Identify which cell holds the provided text, then report its [x, y] central coordinate. 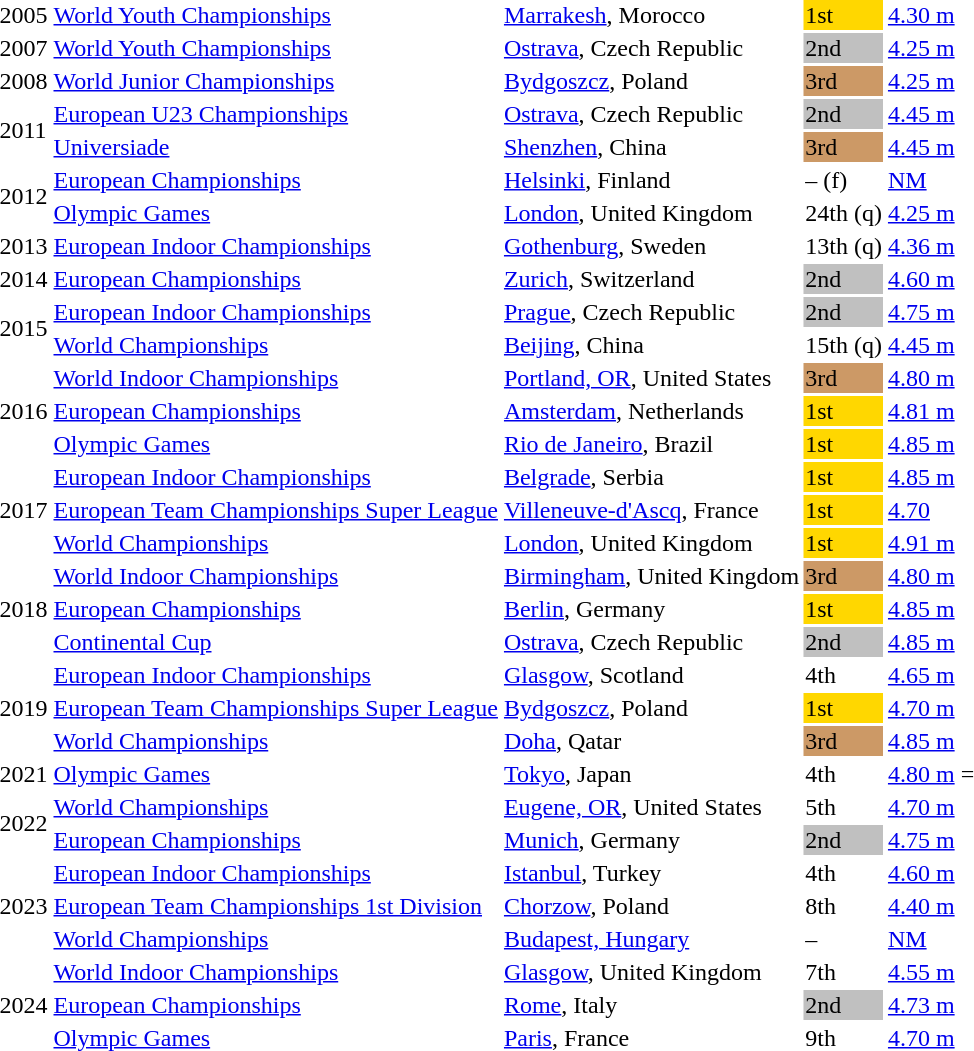
Eugene, OR, United States [651, 807]
European Team Championships 1st Division [276, 906]
– (f) [844, 180]
Glasgow, Scotland [651, 675]
Helsinki, Finland [651, 180]
World Junior Championships [276, 81]
Rio de Janeiro, Brazil [651, 444]
Villeneuve-d'Ascq, France [651, 510]
Beijing, China [651, 345]
Universiade [276, 147]
Marrakesh, Morocco [651, 15]
8th [844, 906]
Tokyo, Japan [651, 774]
Berlin, Germany [651, 609]
Amsterdam, Netherlands [651, 411]
24th (q) [844, 213]
– [844, 939]
Belgrade, Serbia [651, 477]
Birmingham, United Kingdom [651, 576]
Rome, Italy [651, 1005]
Shenzhen, China [651, 147]
Glasgow, United Kingdom [651, 972]
Budapest, Hungary [651, 939]
European U23 Championships [276, 114]
Doha, Qatar [651, 741]
Portland, OR, United States [651, 378]
Prague, Czech Republic [651, 312]
Continental Cup [276, 642]
Munich, Germany [651, 840]
Istanbul, Turkey [651, 873]
15th (q) [844, 345]
13th (q) [844, 246]
Zurich, Switzerland [651, 279]
Chorzow, Poland [651, 906]
Gothenburg, Sweden [651, 246]
7th [844, 972]
5th [844, 807]
